Scan for the cell matching the given text and deliver its [X, Y] coordinate at center. 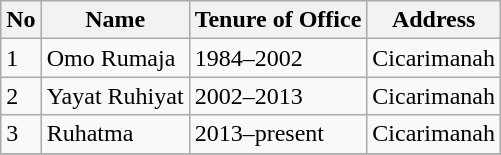
Name [115, 20]
2002–2013 [278, 96]
Ruhatma [115, 134]
Address [434, 20]
No [21, 20]
Omo Rumaja [115, 58]
1 [21, 58]
1984–2002 [278, 58]
2 [21, 96]
Yayat Ruhiyat [115, 96]
3 [21, 134]
2013–present [278, 134]
Tenure of Office [278, 20]
